From the cell containing the given text, extract its center point as (X, Y) coordinate. 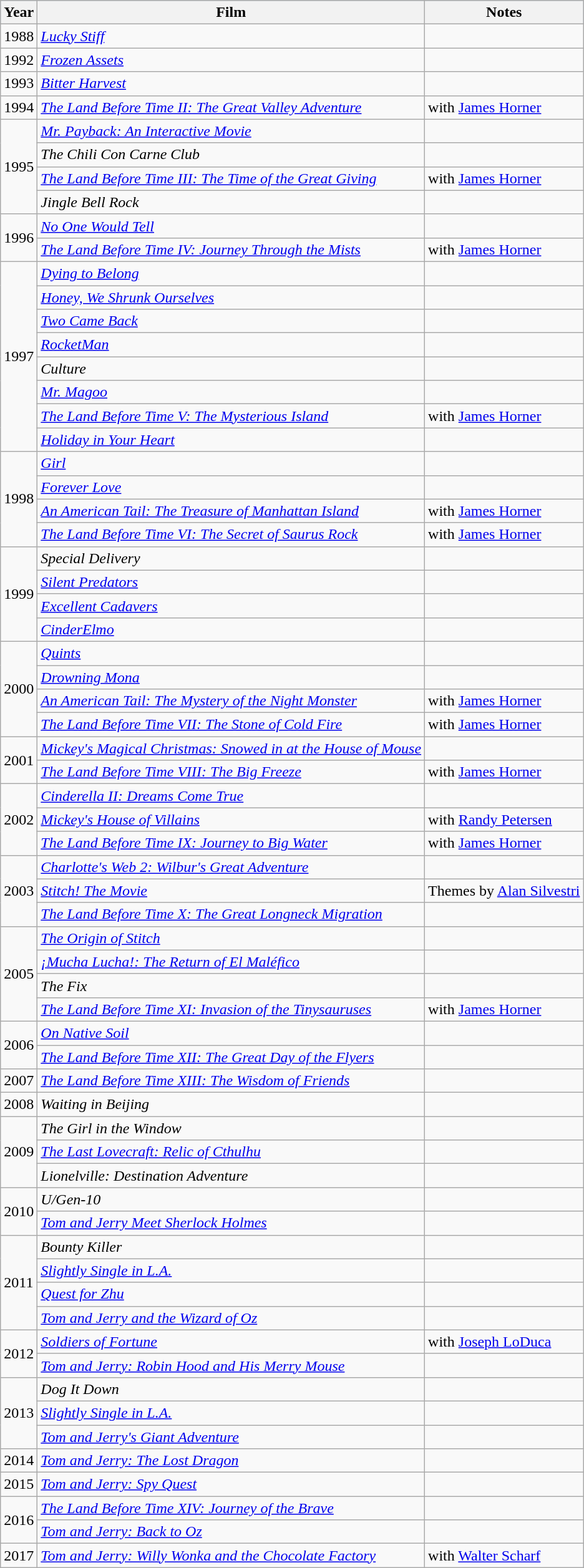
2014 (19, 1461)
Tom and Jerry's Giant Adventure (231, 1436)
2005 (19, 974)
The Land Before Time II: The Great Valley Adventure (231, 107)
The Land Before Time VI: The Secret of Saurus Rock (231, 535)
Lucky Stiff (231, 36)
Themes by Alan Silvestri (504, 891)
1993 (19, 84)
Stitch! The Movie (231, 891)
Girl (231, 463)
Tom and Jerry Meet Sherlock Holmes (231, 1223)
Excellent Cadavers (231, 606)
Quest for Zhu (231, 1294)
2002 (19, 820)
Tom and Jerry: The Lost Dragon (231, 1461)
An American Tail: The Treasure of Manhattan Island (231, 511)
The Last Lovecraft: Relic of Cthulhu (231, 1152)
1995 (19, 167)
The Land Before Time X: The Great Longneck Migration (231, 914)
Special Delivery (231, 558)
Silent Predators (231, 582)
2006 (19, 1045)
Forever Love (231, 487)
Tom and Jerry: Robin Hood and His Merry Mouse (231, 1365)
Quints (231, 653)
Holiday in Your Heart (231, 440)
The Origin of Stitch (231, 938)
2000 (19, 689)
Tom and Jerry: Spy Quest (231, 1484)
RocketMan (231, 345)
Bitter Harvest (231, 84)
U/Gen-10 (231, 1199)
Mr. Magoo (231, 392)
with Randy Petersen (504, 820)
The Girl in the Window (231, 1128)
¡Mucha Lucha!: The Return of El Maléfico (231, 962)
1997 (19, 356)
2012 (19, 1353)
1994 (19, 107)
2010 (19, 1211)
The Land Before Time VII: The Stone of Cold Fire (231, 725)
2003 (19, 891)
1992 (19, 60)
2015 (19, 1484)
Honey, We Shrunk Ourselves (231, 298)
2008 (19, 1105)
Dog It Down (231, 1389)
2011 (19, 1282)
The Land Before Time V: The Mysterious Island (231, 416)
Notes (504, 12)
The Chili Con Carne Club (231, 155)
Waiting in Beijing (231, 1105)
1998 (19, 499)
CinderElmo (231, 629)
Film (231, 12)
Year (19, 12)
Dying to Belong (231, 273)
2007 (19, 1081)
Frozen Assets (231, 60)
The Land Before Time XIII: The Wisdom of Friends (231, 1081)
On Native Soil (231, 1033)
Soldiers of Fortune (231, 1342)
Mickey's Magical Christmas: Snowed in at the House of Mouse (231, 748)
1988 (19, 36)
Two Came Back (231, 321)
Lionelville: Destination Adventure (231, 1176)
Jingle Bell Rock (231, 202)
Tom and Jerry and the Wizard of Oz (231, 1318)
Bounty Killer (231, 1247)
The Land Before Time VIII: The Big Freeze (231, 772)
with Joseph LoDuca (504, 1342)
The Land Before Time XI: Invasion of the Tinysauruses (231, 1009)
Drowning Mona (231, 677)
with Walter Scharf (504, 1556)
Charlotte's Web 2: Wilbur's Great Adventure (231, 867)
No One Would Tell (231, 226)
An American Tail: The Mystery of the Night Monster (231, 701)
Mr. Payback: An Interactive Movie (231, 131)
Culture (231, 369)
Tom and Jerry: Back to Oz (231, 1532)
The Land Before Time XIV: Journey of the Brave (231, 1508)
2001 (19, 760)
Mickey's House of Villains (231, 820)
The Fix (231, 985)
Cinderella II: Dreams Come True (231, 796)
The Land Before Time IV: Journey Through the Mists (231, 249)
Tom and Jerry: Willy Wonka and the Chocolate Factory (231, 1556)
2016 (19, 1520)
The Land Before Time IX: Journey to Big Water (231, 843)
1996 (19, 238)
2009 (19, 1152)
1999 (19, 594)
The Land Before Time XII: The Great Day of the Flyers (231, 1057)
The Land Before Time III: The Time of the Great Giving (231, 178)
2013 (19, 1413)
2017 (19, 1556)
